Scan for the cell matching the given text and deliver its (X, Y) coordinate at center. 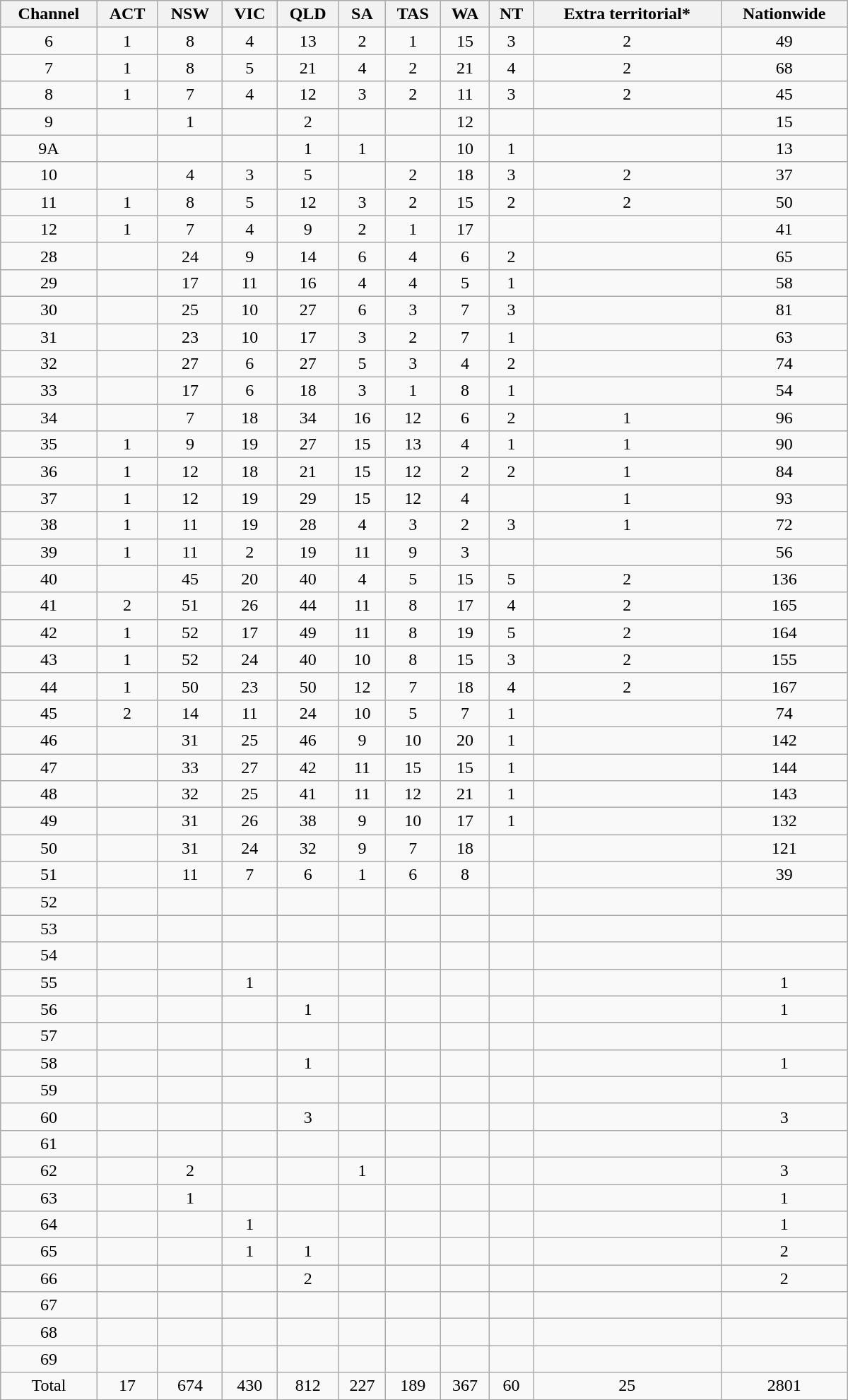
69 (49, 1359)
62 (49, 1170)
84 (784, 471)
NT (512, 14)
SA (363, 14)
61 (49, 1143)
Total (49, 1386)
72 (784, 525)
142 (784, 740)
812 (308, 1386)
144 (784, 767)
121 (784, 848)
ACT (127, 14)
NSW (190, 14)
430 (250, 1386)
2801 (784, 1386)
189 (413, 1386)
64 (49, 1225)
674 (190, 1386)
132 (784, 821)
30 (49, 310)
66 (49, 1278)
155 (784, 659)
67 (49, 1305)
165 (784, 606)
227 (363, 1386)
93 (784, 498)
Channel (49, 14)
53 (49, 929)
48 (49, 794)
367 (465, 1386)
55 (49, 982)
96 (784, 418)
164 (784, 633)
43 (49, 659)
59 (49, 1090)
WA (465, 14)
90 (784, 445)
TAS (413, 14)
57 (49, 1036)
47 (49, 767)
QLD (308, 14)
VIC (250, 14)
35 (49, 445)
9A (49, 148)
143 (784, 794)
136 (784, 579)
81 (784, 310)
Extra territorial* (628, 14)
36 (49, 471)
Nationwide (784, 14)
167 (784, 686)
